Pinpoint the cell where the given text exists, returning its [X, Y] midpoint coordinate. 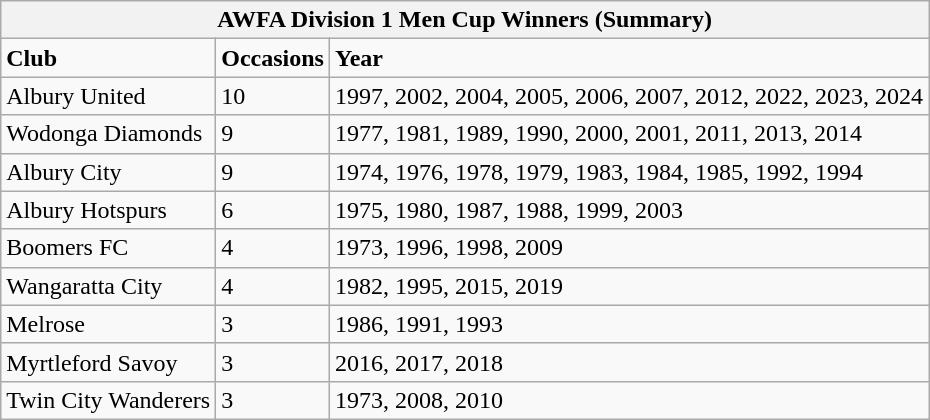
1974, 1976, 1978, 1979, 1983, 1984, 1985, 1992, 1994 [628, 172]
Twin City Wanderers [108, 400]
1975, 1980, 1987, 1988, 1999, 2003 [628, 210]
2016, 2017, 2018 [628, 362]
1997, 2002, 2004, 2005, 2006, 2007, 2012, 2022, 2023, 2024 [628, 96]
Albury Hotspurs [108, 210]
6 [273, 210]
Year [628, 58]
Melrose [108, 324]
10 [273, 96]
Club [108, 58]
Boomers FC [108, 248]
1982, 1995, 2015, 2019 [628, 286]
Occasions [273, 58]
Wangaratta City [108, 286]
1986, 1991, 1993 [628, 324]
Albury City [108, 172]
Myrtleford Savoy [108, 362]
Albury United [108, 96]
AWFA Division 1 Men Cup Winners (Summary) [465, 20]
1973, 1996, 1998, 2009 [628, 248]
1977, 1981, 1989, 1990, 2000, 2001, 2011, 2013, 2014 [628, 134]
Wodonga Diamonds [108, 134]
1973, 2008, 2010 [628, 400]
